From the cell containing the given text, extract its center point as [x, y] coordinate. 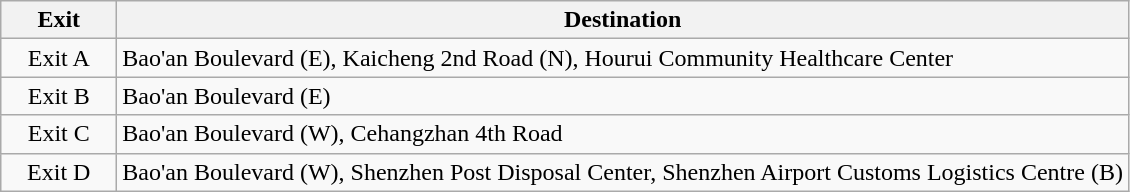
Exit D [59, 172]
Exit C [59, 134]
Bao'an Boulevard (E) [623, 96]
Exit A [59, 58]
Bao'an Boulevard (E), Kaicheng 2nd Road (N), Hourui Community Healthcare Center [623, 58]
Destination [623, 20]
Exit [59, 20]
Bao'an Boulevard (W), Cehangzhan 4th Road [623, 134]
Exit B [59, 96]
Bao'an Boulevard (W), Shenzhen Post Disposal Center, Shenzhen Airport Customs Logistics Centre (B) [623, 172]
